Output the (X, Y) coordinate of the center of the cell containing the given text.  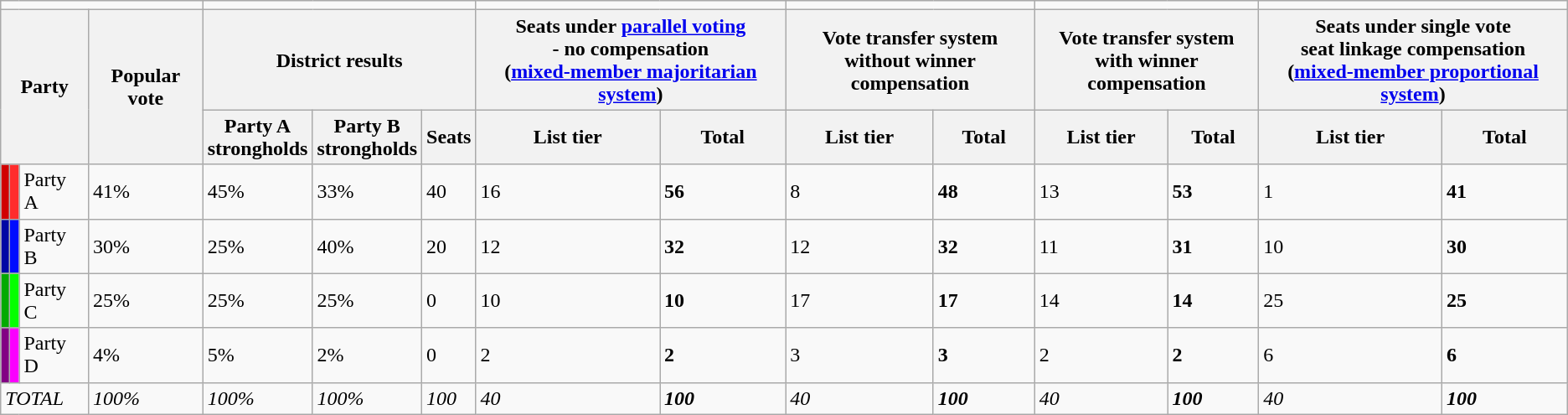
Party D (54, 355)
40% (367, 246)
16 (568, 191)
30% (146, 246)
41% (146, 191)
13 (1101, 191)
Party (45, 87)
Popular vote (146, 87)
31 (1213, 246)
8 (859, 191)
53 (1213, 191)
20 (449, 246)
Seats under single voteseat linkage compensation(mixed-member proportional system) (1413, 60)
Party Bstrongholds (367, 137)
TOTAL (45, 398)
1 (1350, 191)
48 (983, 191)
Vote transfer systemwith winner compensation (1147, 60)
11 (1101, 246)
56 (723, 191)
4% (146, 355)
2% (367, 355)
5% (258, 355)
Party B (54, 246)
Party C (54, 300)
Party Astrongholds (258, 137)
Seats (449, 137)
Seats under parallel voting- no compensation(mixed-member majoritarian system) (631, 60)
33% (367, 191)
Party A (54, 191)
30 (1504, 246)
41 (1504, 191)
45% (258, 191)
District results (339, 60)
Vote transfer systemwithout winner compensation (910, 60)
